Output the [X, Y] coordinate of the center of the cell containing the given text.  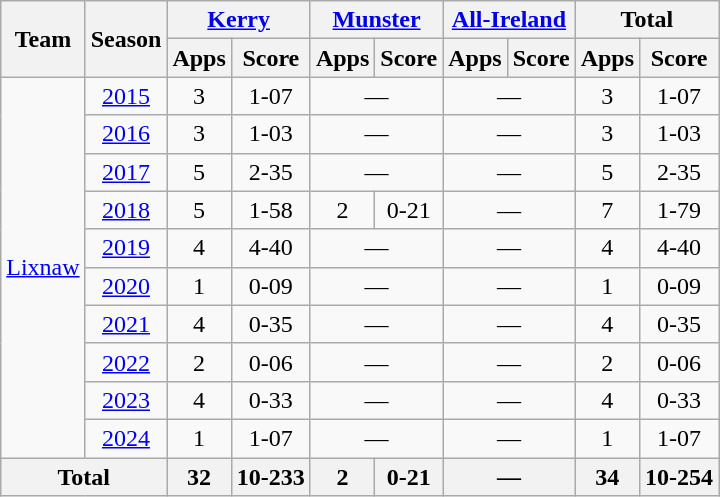
Team [43, 39]
2024 [126, 438]
1-58 [270, 210]
All-Ireland [509, 20]
2019 [126, 248]
2018 [126, 210]
10-254 [680, 477]
32 [199, 477]
2016 [126, 134]
7 [607, 210]
1-79 [680, 210]
2015 [126, 96]
Season [126, 39]
Kerry [238, 20]
2020 [126, 286]
2022 [126, 362]
Lixnaw [43, 268]
10-233 [270, 477]
2023 [126, 400]
2017 [126, 172]
34 [607, 477]
Munster [376, 20]
2021 [126, 324]
